Scan for the cell matching the given text and deliver its [X, Y] coordinate at center. 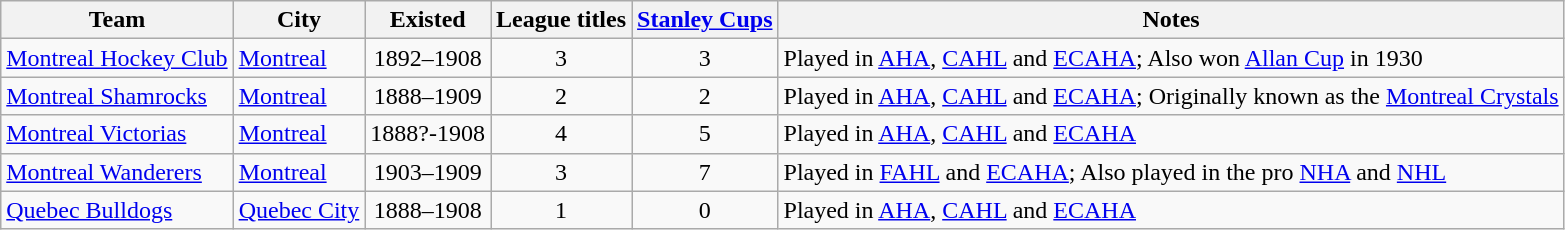
Montreal Victorias [117, 134]
Quebec City [299, 210]
5 [705, 134]
1888?-1908 [428, 134]
4 [562, 134]
1903–1909 [428, 172]
Notes [1171, 20]
Team [117, 20]
1888–1908 [428, 210]
1888–1909 [428, 96]
Quebec Bulldogs [117, 210]
1892–1908 [428, 58]
7 [705, 172]
Montreal Wanderers [117, 172]
Montreal Hockey Club [117, 58]
0 [705, 210]
League titles [562, 20]
Played in AHA, CAHL and ECAHA; Also won Allan Cup in 1930 [1171, 58]
Montreal Shamrocks [117, 96]
Stanley Cups [705, 20]
Played in FAHL and ECAHA; Also played in the pro NHA and NHL [1171, 172]
Existed [428, 20]
Played in AHA, CAHL and ECAHA; Originally known as the Montreal Crystals [1171, 96]
City [299, 20]
1 [562, 210]
